Scan for the cell matching the given text and deliver its (X, Y) coordinate at center. 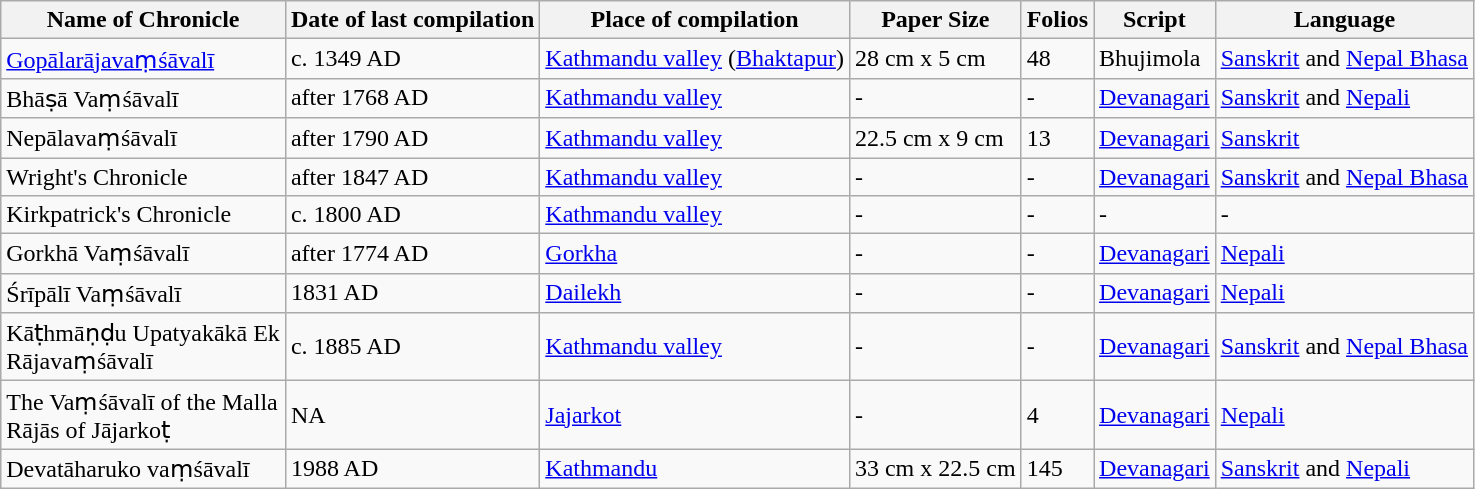
Script (1155, 20)
after 1768 AD (412, 98)
Śrīpālī Vaṃśāvalī (144, 293)
c. 1349 AD (412, 59)
Name of Chronicle (144, 20)
after 1774 AD (412, 254)
Bhāṣā Vaṃśāvalī (144, 98)
33 cm x 22.5 cm (935, 469)
Jajarkot (695, 415)
Sanskrit (1344, 138)
Paper Size (935, 20)
c. 1885 AD (412, 347)
after 1790 AD (412, 138)
NA (412, 415)
Language (1344, 20)
Devatāharuko vaṃśāvalī (144, 469)
13 (1057, 138)
Folios (1057, 20)
Gorkhā Vaṃśāvalī (144, 254)
Place of compilation (695, 20)
145 (1057, 469)
28 cm x 5 cm (935, 59)
4 (1057, 415)
Bhujimola (1155, 59)
Date of last compilation (412, 20)
Kirkpatrick's Chronicle (144, 215)
after 1847 AD (412, 177)
Gorkha (695, 254)
Kathmandu valley (Bhaktapur) (695, 59)
Dailekh (695, 293)
Gopālarājavaṃśāvalī (144, 59)
Wright's Chronicle (144, 177)
Kathmandu (695, 469)
c. 1800 AD (412, 215)
1831 AD (412, 293)
Kāṭhmāṇḍu Upatyakākā EkRājavaṃśāvalī (144, 347)
22.5 cm x 9 cm (935, 138)
48 (1057, 59)
The Vaṃśāvalī of the MallaRājās of Jājarkoṭ (144, 415)
Nepālavaṃśāvalī (144, 138)
1988 AD (412, 469)
